Find where the given text appears and provide that cell's center as [X, Y] coordinate. 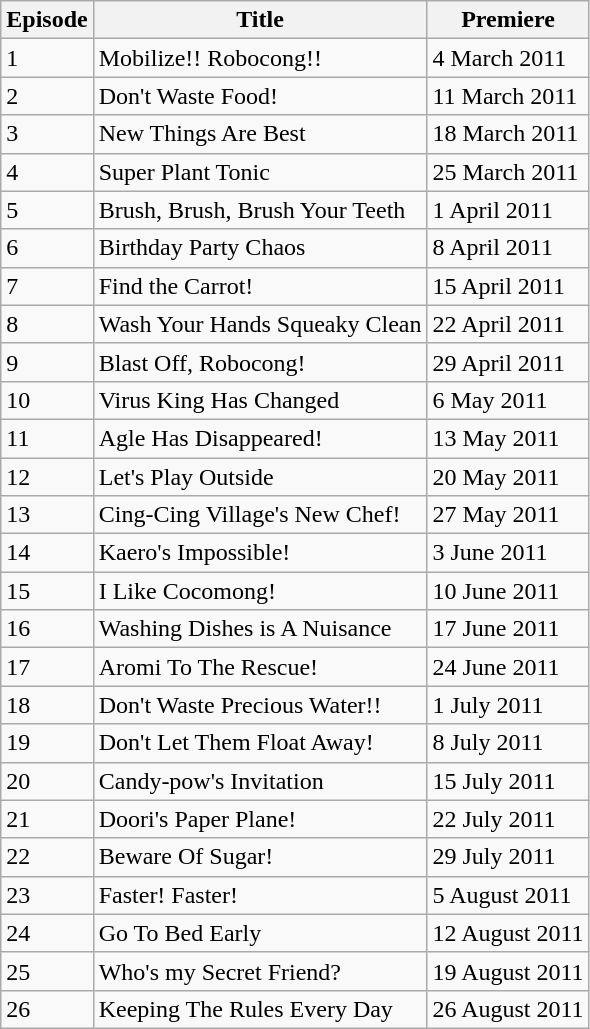
Find the Carrot! [260, 286]
Agle Has Disappeared! [260, 438]
17 June 2011 [508, 629]
8 July 2011 [508, 743]
29 July 2011 [508, 857]
6 May 2011 [508, 400]
Who's my Secret Friend? [260, 971]
Keeping The Rules Every Day [260, 1009]
26 [47, 1009]
6 [47, 248]
Brush, Brush, Brush Your Teeth [260, 210]
1 [47, 58]
19 August 2011 [508, 971]
4 [47, 172]
22 July 2011 [508, 819]
24 June 2011 [508, 667]
5 August 2011 [508, 895]
29 April 2011 [508, 362]
Candy-pow's Invitation [260, 781]
8 [47, 324]
18 March 2011 [508, 134]
Go To Bed Early [260, 933]
5 [47, 210]
I Like Cocomong! [260, 591]
New Things Are Best [260, 134]
Don't Let Them Float Away! [260, 743]
2 [47, 96]
1 July 2011 [508, 705]
20 May 2011 [508, 477]
Aromi To The Rescue! [260, 667]
Title [260, 20]
21 [47, 819]
4 March 2011 [508, 58]
20 [47, 781]
13 May 2011 [508, 438]
Mobilize!! Robocong!! [260, 58]
11 March 2011 [508, 96]
Don't Waste Precious Water!! [260, 705]
Blast Off, Robocong! [260, 362]
25 March 2011 [508, 172]
Don't Waste Food! [260, 96]
22 [47, 857]
23 [47, 895]
14 [47, 553]
12 August 2011 [508, 933]
18 [47, 705]
Episode [47, 20]
15 July 2011 [508, 781]
13 [47, 515]
9 [47, 362]
Premiere [508, 20]
Birthday Party Chaos [260, 248]
25 [47, 971]
10 [47, 400]
27 May 2011 [508, 515]
17 [47, 667]
3 [47, 134]
Kaero's Impossible! [260, 553]
Wash Your Hands Squeaky Clean [260, 324]
11 [47, 438]
10 June 2011 [508, 591]
Faster! Faster! [260, 895]
15 April 2011 [508, 286]
22 April 2011 [508, 324]
Beware Of Sugar! [260, 857]
19 [47, 743]
1 April 2011 [508, 210]
Super Plant Tonic [260, 172]
7 [47, 286]
Virus King Has Changed [260, 400]
Let's Play Outside [260, 477]
12 [47, 477]
Cing-Cing Village's New Chef! [260, 515]
24 [47, 933]
Washing Dishes is A Nuisance [260, 629]
26 August 2011 [508, 1009]
Doori's Paper Plane! [260, 819]
16 [47, 629]
3 June 2011 [508, 553]
15 [47, 591]
8 April 2011 [508, 248]
